Detect which cell encompasses the target text, then output its (X, Y) center coordinate. 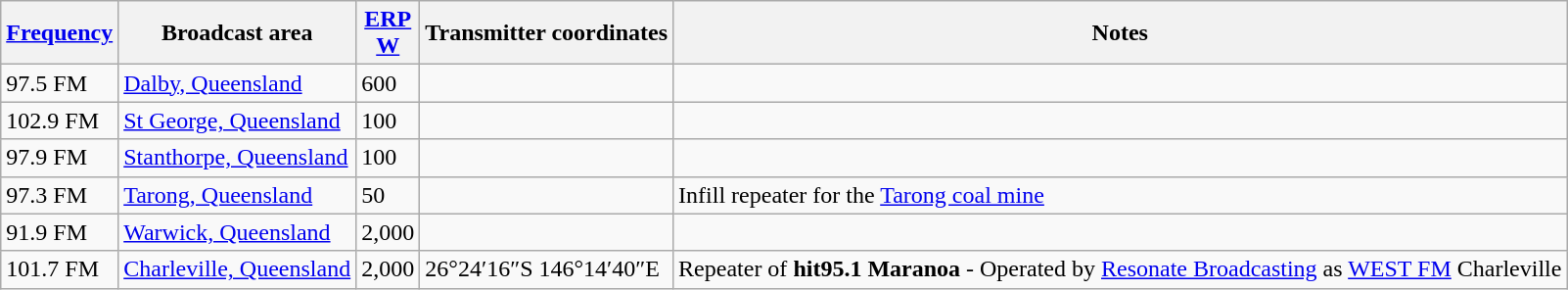
Warwick, Queensland (237, 232)
ERPW (388, 33)
Broadcast area (237, 33)
Repeater of hit95.1 Maranoa - Operated by Resonate Broadcasting as WEST FM Charleville (1120, 269)
Tarong, Queensland (237, 195)
91.9 FM (60, 232)
St George, Queensland (237, 121)
Charleville, Queensland (237, 269)
600 (388, 83)
Notes (1120, 33)
102.9 FM (60, 121)
Frequency (60, 33)
97.3 FM (60, 195)
97.5 FM (60, 83)
Infill repeater for the Tarong coal mine (1120, 195)
Dalby, Queensland (237, 83)
101.7 FM (60, 269)
26°24′16″S 146°14′40″E (546, 269)
Transmitter coordinates (546, 33)
97.9 FM (60, 158)
Stanthorpe, Queensland (237, 158)
50 (388, 195)
